Locate the cell with the specified text and output its (X, Y) center coordinate. 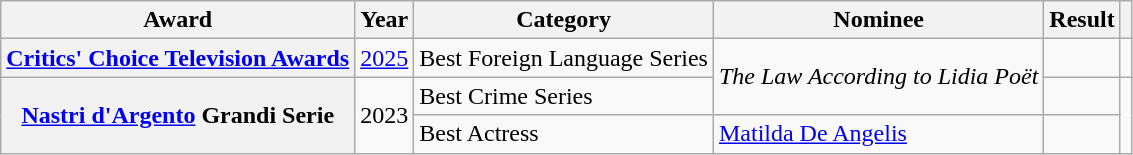
Critics' Choice Television Awards (178, 58)
Year (384, 20)
Award (178, 20)
2025 (384, 58)
Matilda De Angelis (878, 134)
The Law According to Lidia Poët (878, 77)
Result (1082, 20)
Best Crime Series (564, 96)
Best Actress (564, 134)
Best Foreign Language Series (564, 58)
Nominee (878, 20)
Nastri d'Argento Grandi Serie (178, 115)
2023 (384, 115)
Category (564, 20)
